Extract the [X, Y] coordinate from the center of the cell holding the provided text.  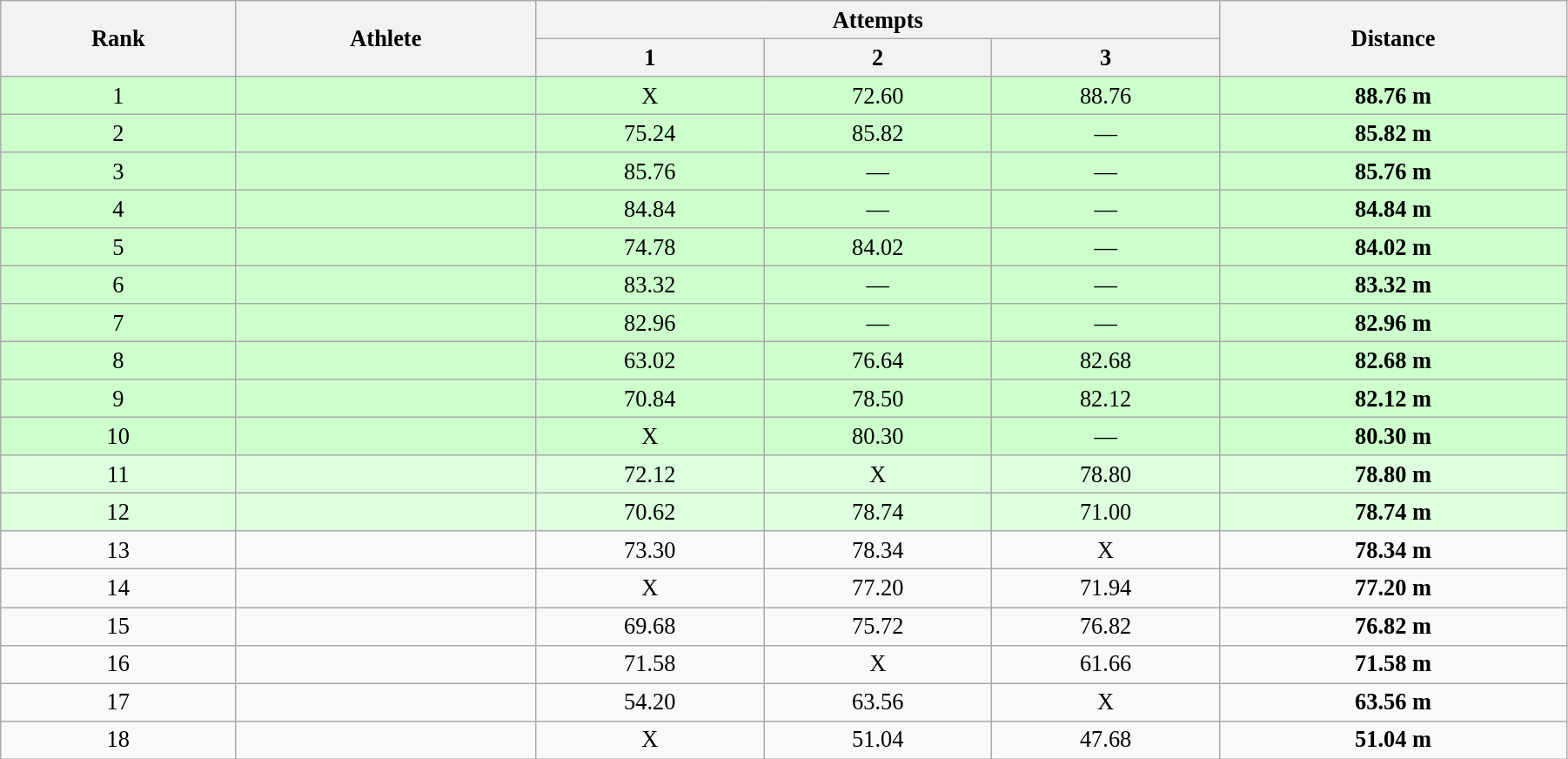
69.68 [650, 626]
76.64 [878, 360]
51.04 [878, 740]
63.56 m [1394, 702]
71.58 [650, 664]
54.20 [650, 702]
84.02 m [1394, 247]
75.24 [650, 133]
80.30 [878, 436]
82.96 [650, 323]
61.66 [1106, 664]
78.34 [878, 550]
72.60 [878, 95]
80.30 m [1394, 436]
84.02 [878, 247]
77.20 m [1394, 588]
15 [118, 626]
82.96 m [1394, 323]
78.50 [878, 399]
84.84 m [1394, 209]
Rank [118, 38]
83.32 m [1394, 285]
82.68 m [1394, 360]
9 [118, 399]
85.82 [878, 133]
71.94 [1106, 588]
75.72 [878, 626]
71.00 [1106, 512]
5 [118, 247]
72.12 [650, 474]
51.04 m [1394, 740]
63.56 [878, 702]
63.02 [650, 360]
11 [118, 474]
78.74 [878, 512]
82.12 m [1394, 399]
77.20 [878, 588]
85.76 [650, 171]
76.82 [1106, 626]
70.62 [650, 512]
16 [118, 664]
78.80 [1106, 474]
47.68 [1106, 740]
88.76 [1106, 95]
Distance [1394, 38]
17 [118, 702]
18 [118, 740]
85.76 m [1394, 171]
88.76 m [1394, 95]
7 [118, 323]
12 [118, 512]
73.30 [650, 550]
71.58 m [1394, 664]
14 [118, 588]
13 [118, 550]
Athlete [386, 38]
4 [118, 209]
85.82 m [1394, 133]
Attempts [878, 19]
70.84 [650, 399]
82.12 [1106, 399]
78.74 m [1394, 512]
74.78 [650, 247]
78.80 m [1394, 474]
82.68 [1106, 360]
78.34 m [1394, 550]
76.82 m [1394, 626]
8 [118, 360]
10 [118, 436]
83.32 [650, 285]
84.84 [650, 209]
6 [118, 285]
